Output the (x, y) coordinate of the center of the cell containing the given text.  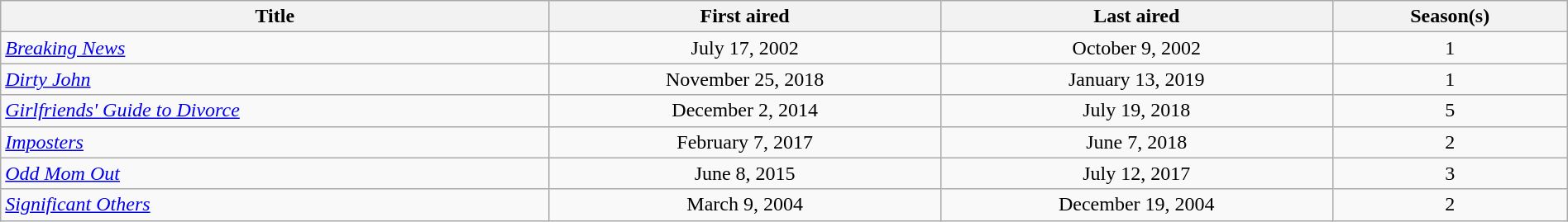
March 9, 2004 (745, 205)
December 2, 2014 (745, 111)
Dirty John (275, 79)
July 17, 2002 (745, 48)
5 (1450, 111)
Girlfriends' Guide to Divorce (275, 111)
July 12, 2017 (1136, 173)
Odd Mom Out (275, 173)
December 19, 2004 (1136, 205)
June 8, 2015 (745, 173)
Last aired (1136, 17)
November 25, 2018 (745, 79)
Title (275, 17)
Breaking News (275, 48)
June 7, 2018 (1136, 142)
February 7, 2017 (745, 142)
Significant Others (275, 205)
3 (1450, 173)
Imposters (275, 142)
January 13, 2019 (1136, 79)
First aired (745, 17)
July 19, 2018 (1136, 111)
October 9, 2002 (1136, 48)
Season(s) (1450, 17)
